Provide the [x, y] coordinate of the cell's center where the given text is located.  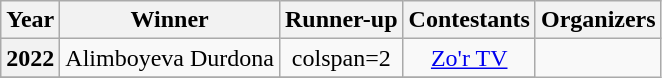
colspan=2 [341, 58]
2022 [30, 58]
Zo'r TV [469, 58]
Year [30, 20]
Winner [170, 20]
Organizers [598, 20]
Alimboyeva Durdona [170, 58]
Runner-up [341, 20]
Contestants [469, 20]
